Locate the cell with the specified text and output its (X, Y) center coordinate. 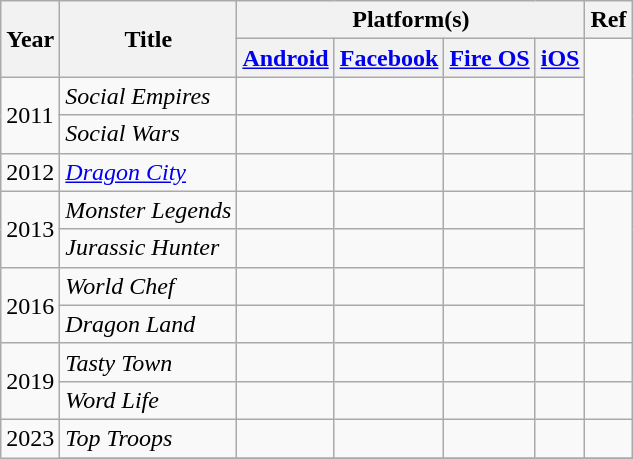
Dragon City (148, 172)
Jurassic Hunter (148, 248)
Android (286, 58)
Word Life (148, 400)
Tasty Town (148, 362)
2019 (30, 381)
Platform(s) (411, 20)
World Chef (148, 286)
2011 (30, 115)
Dragon Land (148, 324)
Monster Legends (148, 210)
Ref (608, 20)
Top Troops (148, 438)
Facebook (389, 58)
2023 (30, 438)
Title (148, 39)
2012 (30, 172)
iOS (560, 58)
2013 (30, 229)
2016 (30, 305)
Social Empires (148, 96)
Year (30, 39)
Social Wars (148, 134)
Fire OS (490, 58)
